Detect which cell encompasses the target text, then output its (x, y) center coordinate. 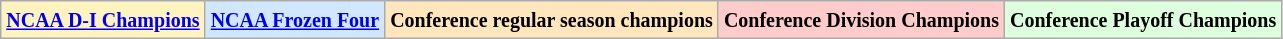
NCAA D-I Champions (103, 20)
Conference Division Champions (861, 20)
NCAA Frozen Four (295, 20)
Conference regular season champions (552, 20)
Conference Playoff Champions (1144, 20)
